For the text-containing cell, return its midpoint in (x, y) coordinate format. 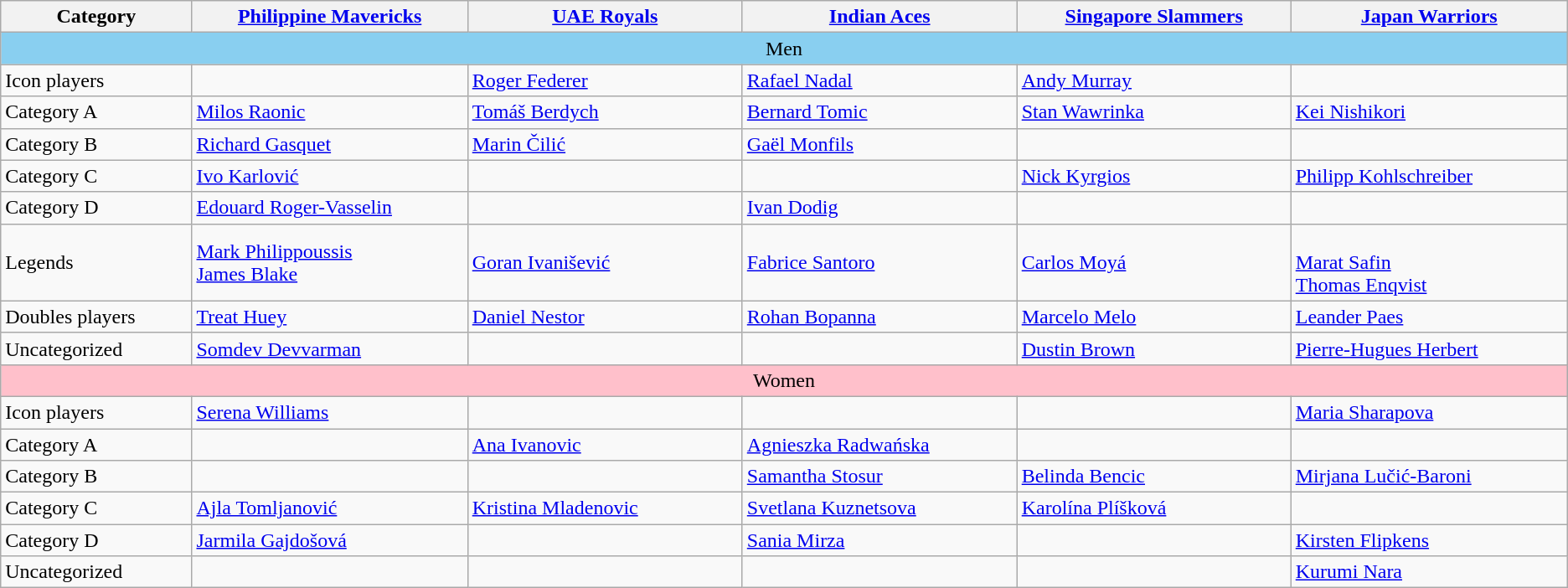
Rafael Nadal (879, 80)
Philipp Kohlschreiber (1429, 176)
Jarmila Gajdošová (330, 540)
Somdev Devvarman (330, 348)
Ivan Dodig (879, 208)
Fabrice Santoro (879, 262)
Karolína Plíšková (1154, 508)
Indian Aces (879, 17)
Dustin Brown (1154, 348)
Kurumi Nara (1429, 572)
Tomáš Berdych (605, 112)
Agnieszka Radwańska (879, 445)
Goran Ivanišević (605, 262)
Marcelo Melo (1154, 317)
Stan Wawrinka (1154, 112)
Mirjana Lučić-Baroni (1429, 477)
Roger Federer (605, 80)
Samantha Stosur (879, 477)
Category (96, 17)
Leander Paes (1429, 317)
Mark Philippoussis James Blake (330, 262)
Treat Huey (330, 317)
Milos Raonic (330, 112)
Kirsten Flipkens (1429, 540)
Nick Kyrgios (1154, 176)
Maria Sharapova (1429, 412)
Singapore Slammers (1154, 17)
UAE Royals (605, 17)
Edouard Roger-Vasselin (330, 208)
Men (784, 49)
Serena Williams (330, 412)
Marin Čilić (605, 144)
Kristina Mladenovic (605, 508)
Andy Murray (1154, 80)
Rohan Bopanna (879, 317)
Women (784, 380)
Legends (96, 262)
Ana Ivanovic (605, 445)
Sania Mirza (879, 540)
Belinda Bencic (1154, 477)
Svetlana Kuznetsova (879, 508)
Daniel Nestor (605, 317)
Ivo Karlović (330, 176)
Bernard Tomic (879, 112)
Ajla Tomljanović (330, 508)
Japan Warriors (1429, 17)
Doubles players (96, 317)
Philippine Mavericks (330, 17)
Gaël Monfils (879, 144)
Carlos Moyá (1154, 262)
Marat Safin Thomas Enqvist (1429, 262)
Richard Gasquet (330, 144)
Pierre-Hugues Herbert (1429, 348)
Kei Nishikori (1429, 112)
